Return the (x, y) coordinate for the center point of the cell that contains the specified text.  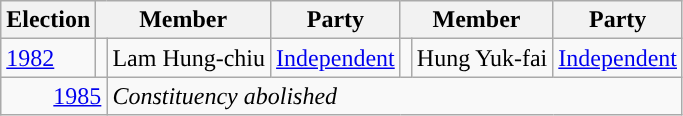
Lam Hung-chiu (189, 58)
1982 (48, 58)
Constituency abolished (395, 96)
Hung Yuk-fai (482, 58)
1985 (54, 96)
Election (48, 20)
